Scan for the cell matching the given text and deliver its [x, y] coordinate at center. 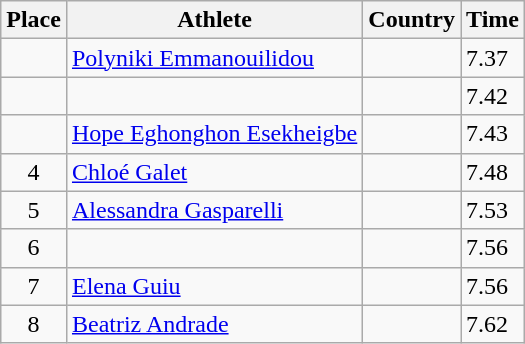
7.53 [493, 210]
4 [34, 172]
5 [34, 210]
7.43 [493, 134]
7.37 [493, 58]
Time [493, 20]
Chloé Galet [214, 172]
Elena Guiu [214, 286]
7.62 [493, 324]
Athlete [214, 20]
Hope Eghonghon Esekheigbe [214, 134]
7.42 [493, 96]
7 [34, 286]
Alessandra Gasparelli [214, 210]
7.48 [493, 172]
6 [34, 248]
Country [412, 20]
8 [34, 324]
Beatriz Andrade [214, 324]
Polyniki Emmanouilidou [214, 58]
Place [34, 20]
